Provide the (x, y) coordinate of the cell's center where the given text is located.  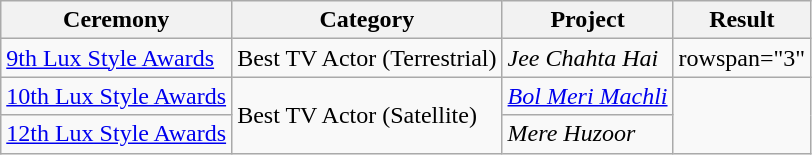
10th Lux Style Awards (116, 96)
Best TV Actor (Satellite) (367, 115)
Category (367, 20)
12th Lux Style Awards (116, 134)
Mere Huzoor (588, 134)
Jee Chahta Hai (588, 58)
Project (588, 20)
Result (742, 20)
Ceremony (116, 20)
Best TV Actor (Terrestrial) (367, 58)
9th Lux Style Awards (116, 58)
rowspan="3" (742, 58)
Bol Meri Machli (588, 96)
